Find where the given text appears and provide that cell's center as [X, Y] coordinate. 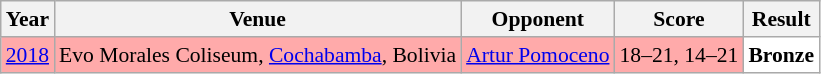
Bronze [781, 55]
Year [28, 19]
Score [680, 19]
Evo Morales Coliseum, Cochabamba, Bolivia [258, 55]
Venue [258, 19]
Artur Pomoceno [538, 55]
Opponent [538, 19]
Result [781, 19]
2018 [28, 55]
18–21, 14–21 [680, 55]
